Output the [x, y] coordinate of the center of the cell containing the given text.  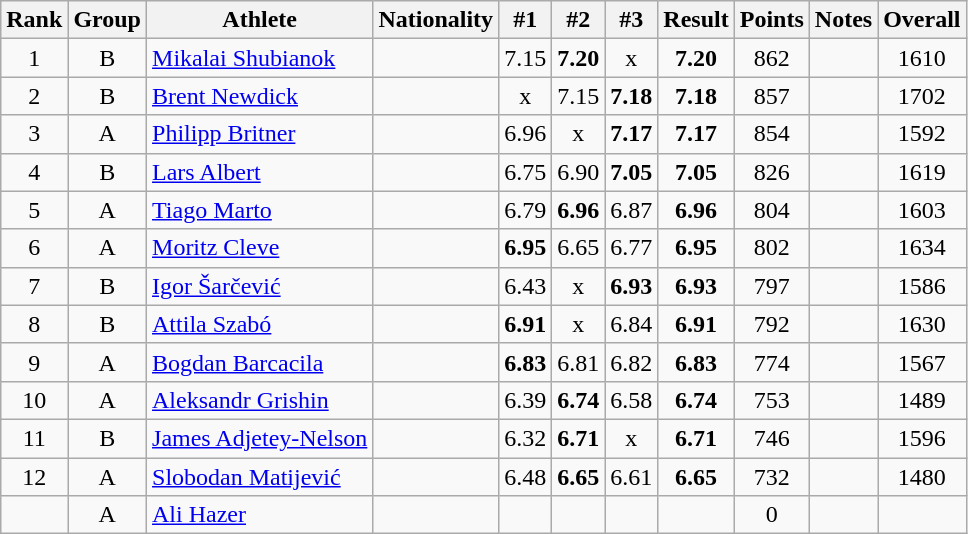
James Adjetey-Nelson [260, 438]
6.81 [578, 362]
Rank [34, 20]
Points [772, 20]
6.79 [526, 210]
6.61 [632, 477]
1596 [922, 438]
6.82 [632, 362]
802 [772, 248]
3 [34, 134]
Brent Newdick [260, 96]
9 [34, 362]
6.48 [526, 477]
#3 [632, 20]
Aleksandr Grishin [260, 400]
1610 [922, 58]
1603 [922, 210]
Tiago Marto [260, 210]
6.77 [632, 248]
746 [772, 438]
1634 [922, 248]
797 [772, 286]
2 [34, 96]
732 [772, 477]
792 [772, 324]
Bogdan Barcacila [260, 362]
Result [696, 20]
7 [34, 286]
12 [34, 477]
1586 [922, 286]
#1 [526, 20]
1630 [922, 324]
1480 [922, 477]
6.43 [526, 286]
Philipp Britner [260, 134]
826 [772, 172]
Igor Šarčević [260, 286]
857 [772, 96]
6.32 [526, 438]
0 [772, 515]
8 [34, 324]
804 [772, 210]
862 [772, 58]
753 [772, 400]
Overall [922, 20]
Group [108, 20]
1489 [922, 400]
1567 [922, 362]
11 [34, 438]
1 [34, 58]
Lars Albert [260, 172]
Mikalai Shubianok [260, 58]
6.90 [578, 172]
1592 [922, 134]
Nationality [436, 20]
1702 [922, 96]
6.58 [632, 400]
6.84 [632, 324]
Attila Szabó [260, 324]
#2 [578, 20]
Slobodan Matijević [260, 477]
5 [34, 210]
1619 [922, 172]
4 [34, 172]
6 [34, 248]
10 [34, 400]
Athlete [260, 20]
6.39 [526, 400]
6.75 [526, 172]
Moritz Cleve [260, 248]
Ali Hazer [260, 515]
774 [772, 362]
854 [772, 134]
Notes [843, 20]
6.87 [632, 210]
